Extract the [x, y] coordinate from the center of the cell holding the provided text.  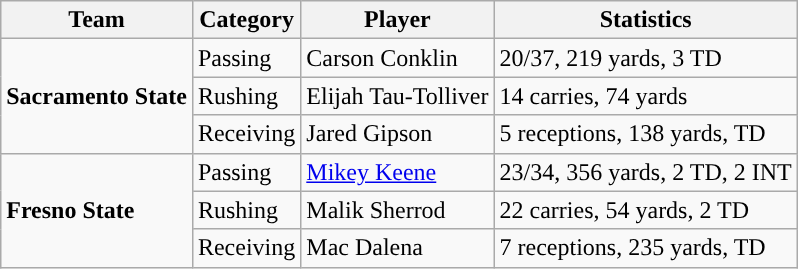
Mikey Keene [398, 172]
20/37, 219 yards, 3 TD [646, 58]
23/34, 356 yards, 2 TD, 2 INT [646, 172]
Carson Conklin [398, 58]
Elijah Tau-Tolliver [398, 96]
22 carries, 54 yards, 2 TD [646, 210]
14 carries, 74 yards [646, 96]
7 receptions, 235 yards, TD [646, 248]
Jared Gipson [398, 134]
Category [246, 20]
5 receptions, 138 yards, TD [646, 134]
Sacramento State [97, 96]
Team [97, 20]
Mac Dalena [398, 248]
Malik Sherrod [398, 210]
Player [398, 20]
Statistics [646, 20]
Fresno State [97, 210]
